Find where the given text appears and provide that cell's center as (X, Y) coordinate. 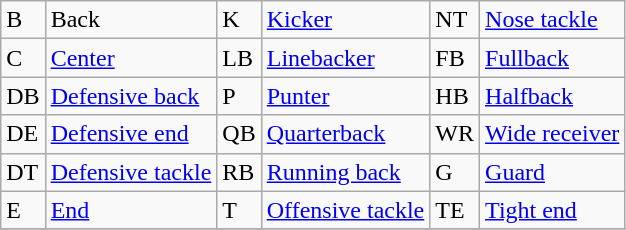
DB (23, 96)
Offensive tackle (346, 210)
Nose tackle (552, 20)
Guard (552, 172)
Defensive end (131, 134)
Center (131, 58)
K (239, 20)
RB (239, 172)
End (131, 210)
Kicker (346, 20)
Wide receiver (552, 134)
E (23, 210)
C (23, 58)
QB (239, 134)
P (239, 96)
HB (455, 96)
Running back (346, 172)
Fullback (552, 58)
DT (23, 172)
Back (131, 20)
Quarterback (346, 134)
DE (23, 134)
Defensive back (131, 96)
TE (455, 210)
WR (455, 134)
B (23, 20)
FB (455, 58)
T (239, 210)
NT (455, 20)
Tight end (552, 210)
Halfback (552, 96)
Defensive tackle (131, 172)
G (455, 172)
Linebacker (346, 58)
Punter (346, 96)
LB (239, 58)
